Return (x, y) of the center of cell containing provided text 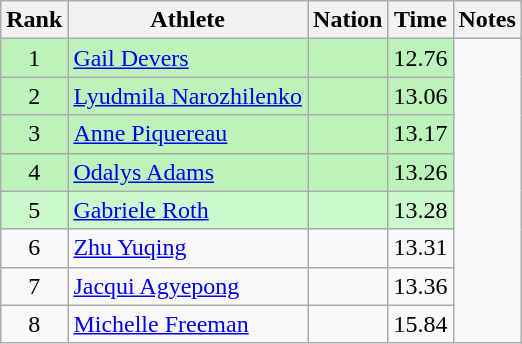
8 (34, 324)
5 (34, 210)
Athlete (188, 20)
Notes (487, 20)
Zhu Yuqing (188, 248)
Lyudmila Narozhilenko (188, 96)
7 (34, 286)
2 (34, 96)
13.31 (420, 248)
6 (34, 248)
13.26 (420, 172)
3 (34, 134)
13.17 (420, 134)
12.76 (420, 58)
4 (34, 172)
1 (34, 58)
Time (420, 20)
Gail Devers (188, 58)
Anne Piquereau (188, 134)
Nation (348, 20)
13.28 (420, 210)
15.84 (420, 324)
Jacqui Agyepong (188, 286)
Rank (34, 20)
13.36 (420, 286)
Gabriele Roth (188, 210)
Odalys Adams (188, 172)
13.06 (420, 96)
Michelle Freeman (188, 324)
